From the cell containing the given text, extract its center point as [x, y] coordinate. 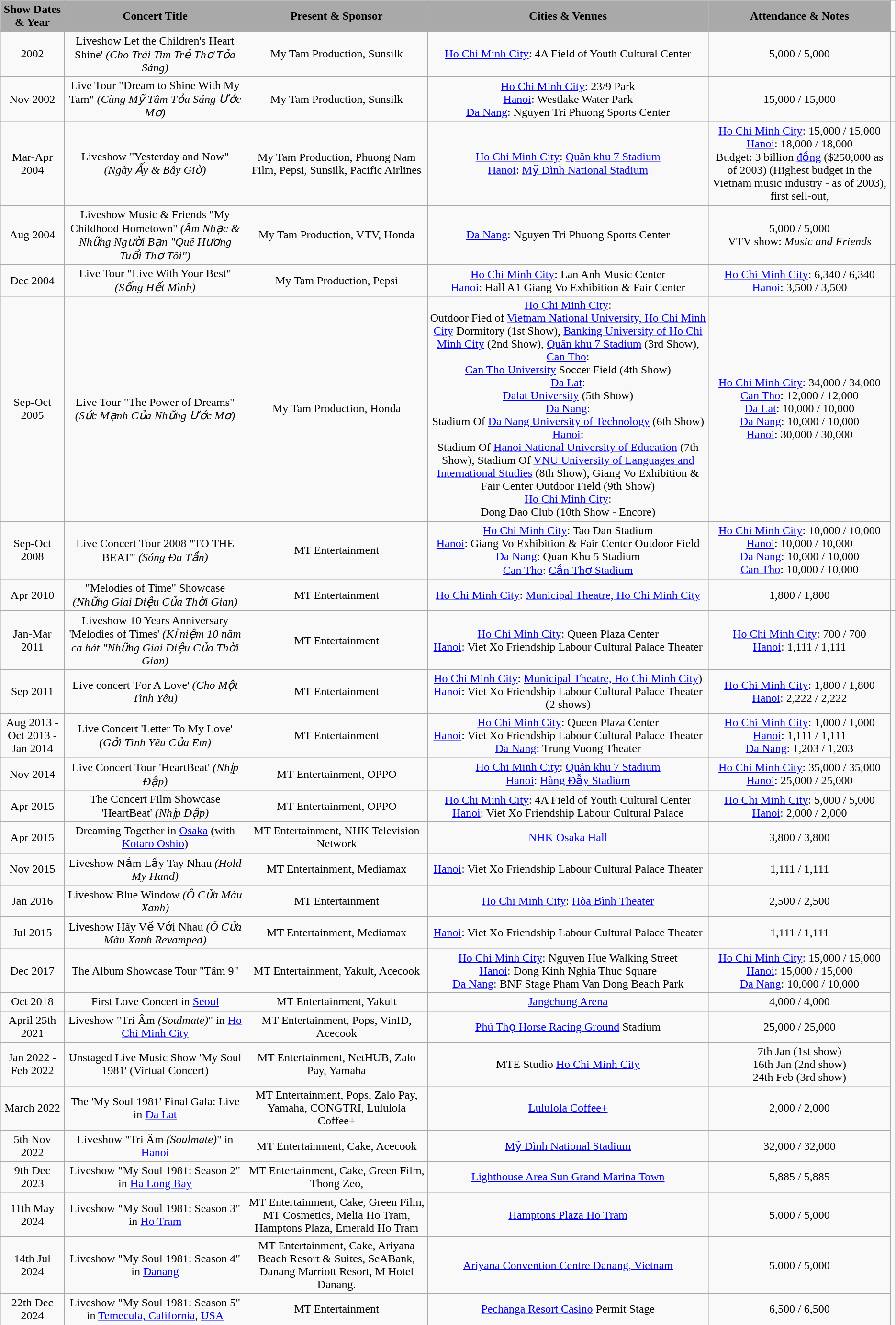
Phú Thọ Horse Racing Ground Stadium [568, 1026]
Nov 2002 [33, 99]
Lululola Coffee+ [568, 1108]
MT Entertainment, Cake, Acecook [337, 1146]
Ho Chi Minh City: Municipal Theatre, Ho Chi Minh City [568, 595]
Liveshow "Tri Âm (Soulmate)" in Hanoi [155, 1146]
5,000 / 5,000VTV show: Music and Friends [799, 235]
1,800 / 1,800 [799, 595]
Nov 2015 [33, 869]
Ho Chi Minh City: 5,000 / 5,000Hanoi: 2,000 / 2,000 [799, 806]
Mỹ Đình National Stadium [568, 1146]
Sep-Oct 2008 [33, 550]
Jan-Mar 2011 [33, 640]
Liveshow "My Soul 1981: Season 5" in Temecula, California, USA [155, 1309]
Mar-Apr 2004 [33, 164]
Ariyana Convention Centre Danang, Vietnam [568, 1265]
Liveshow Nắm Lấy Tay Nhau (Hold My Hand) [155, 869]
Jan 2022 - Feb 2022 [33, 1064]
Live Concert Tour 'HeartBeat' (Nhịp Đập) [155, 774]
32,000 / 32,000 [799, 1146]
7th Jan (1st show)16th Jan (2nd show)24th Feb (3rd show) [799, 1064]
April 25th 2021 [33, 1026]
MT Entertainment, Yakult, Acecook [337, 971]
Attendance & Notes [799, 16]
My Tam Production, Phuong Nam Film, Pepsi, Sunsilk, Pacific Airlines [337, 164]
Ho Chi Minh City: Lan Anh Music CenterHanoi: Hall A1 Giang Vo Exhibition & Fair Center [568, 281]
Liveshow "My Soul 1981: Season 2" in Ha Long Bay [155, 1177]
Ho Chi Minh City: Queen Plaza CenterHanoi: Viet Xo Friendship Labour Cultural Palace Theater [568, 640]
Present & Sponsor [337, 16]
Pechanga Resort Casino Permit Stage [568, 1309]
"Melodies of Time" Showcase (Những Giai Điệu Của Thời Gian) [155, 595]
Liveshow Hãy Về Với Nhau (Ô Cửa Màu Xanh Revamped) [155, 932]
Ho Chi Minh City: Queen Plaza CenterHanoi: Viet Xo Friendship Labour Cultural Palace TheaterDa Nang: Trung Vuong Theater [568, 735]
5th Nov 2022 [33, 1146]
9th Dec 2023 [33, 1177]
2,000 / 2,000 [799, 1108]
Dec 2004 [33, 281]
4,000 / 4,000 [799, 1002]
2,500 / 2,500 [799, 901]
Liveshow "Yesterday and Now" (Ngày Ấy & Bây Giờ) [155, 164]
Ho Chi Minh City: 15,000 / 15,000Hanoi: 15,000 / 15,000Da Nang: 10,000 / 10,000 [799, 971]
Liveshow Let the Children's Heart Shine' (Cho Trái Tim Trẻ Thơ Tỏa Sáng) [155, 54]
Live concert 'For A Love' (Cho Một Tình Yêu) [155, 691]
Liveshow Music & Friends "My Childhood Hometown" (Âm Nhạc & Những Người Bạn "Quê Hương Tuổi Thơ Tôi") [155, 235]
Liveshow 10 Years Anniversary 'Melodies of Times' (Kỉ niệm 10 năm ca hát "Những Giai Điệu Của Thời Gian) [155, 640]
Ho Chi Minh City: 34,000 / 34,000Can Tho: 12,000 / 12,000Da Lat: 10,000 / 10,000Da Nang: 10,000 / 10,000Hanoi: 30,000 / 30,000 [799, 409]
Aug 2013 - Oct 2013 - Jan 2014 [33, 735]
2002 [33, 54]
Ho Chi Minh City: 1,000 / 1,000Hanoi: 1,111 / 1,111Da Nang: 1,203 / 1,203 [799, 735]
Show Dates & Year [33, 16]
The Album Showcase Tour "Tâm 9" [155, 971]
Ho Chi Minh City: 6,340 / 6,340Hanoi: 3,500 / 3,500 [799, 281]
Nov 2014 [33, 774]
Aug 2004 [33, 235]
My Tam Production, Honda [337, 409]
Ho Chi Minh City: Quân khu 7 StadiumHanoi: Mỹ Đình National Stadium [568, 164]
Cities & Venues [568, 16]
Ho Chi Minh City: 23/9 ParkHanoi: Westlake Water ParkDa Nang: Nguyen Tri Phuong Sports Center [568, 99]
Ho Chi Minh City: 4A Field of Youth Cultural CenterHanoi: Viet Xo Friendship Labour Cultural Palace [568, 806]
5,885 / 5,885 [799, 1177]
Jul 2015 [33, 932]
25,000 / 25,000 [799, 1026]
22th Dec 2024 [33, 1309]
Lighthouse Area Sun Grand Marina Town [568, 1177]
MT Entertainment, Cake, Ariyana Beach Resort & Suites, SeABank, Danang Marriott Resort, M Hotel Danang. [337, 1265]
The 'My Soul 1981' Final Gala: Live in Da Lat [155, 1108]
Liveshow "My Soul 1981: Season 3" in Ho Tram [155, 1214]
Ho Chi Minh City: 700 / 700Hanoi: 1,111 / 1,111 [799, 640]
Ho Chi Minh City: 4A Field of Youth Cultural Center [568, 54]
My Tam Production, Pepsi [337, 281]
MT Entertainment, Pops, VinID, Acecook [337, 1026]
5,000 / 5,000 [799, 54]
Jan 2016 [33, 901]
Ho Chi Minh City: Hòa Bình Theater [568, 901]
Ho Chi Minh City: 35,000 / 35,000Hanoi: 25,000 / 25,000 [799, 774]
15,000 / 15,000 [799, 99]
Sep-Oct 2005 [33, 409]
Oct 2018 [33, 1002]
MT Entertainment, Yakult [337, 1002]
Unstaged Live Music Show 'My Soul 1981' (Virtual Concert) [155, 1064]
6,500 / 6,500 [799, 1309]
Liveshow Blue Window (Ô Cửa Màu Xanh) [155, 901]
Ho Chi Minh City: Nguyen Hue Walking StreetHanoi: Dong Kinh Nghia Thuc SquareDa Nang: BNF Stage Pham Van Dong Beach Park [568, 971]
MT Entertainment, NHK Television Network [337, 838]
Ho Chi Minh City: 1,800 / 1,800Hanoi: 2,222 / 2,222 [799, 691]
Jangchung Arena [568, 1002]
Hamptons Plaza Ho Tram [568, 1214]
Apr 2010 [33, 595]
Live Tour "Live With Your Best" (Sống Hết Mình) [155, 281]
MTE Studio Ho Chi Minh City [568, 1064]
3,800 / 3,800 [799, 838]
Sep 2011 [33, 691]
MT Entertainment, Cake, Green Film, MT Cosmetics, Melia Ho Tram, Hamptons Plaza, Emerald Ho Tram [337, 1214]
14th Jul 2024 [33, 1265]
MT Entertainment, Pops, Zalo Pay, Yamaha, CONGTRI, Lululola Coffee+ [337, 1108]
Da Nang: Nguyen Tri Phuong Sports Center [568, 235]
The Concert Film Showcase 'HeartBeat' (Nhịp Đập) [155, 806]
Live Concert 'Letter To My Love' (Gởi Tình Yêu Của Em) [155, 735]
Concert Title [155, 16]
My Tam Production, VTV, Honda [337, 235]
Live Tour "Dream to Shine With My Tam" (Cùng Mỹ Tâm Tỏa Sáng Ước Mơ) [155, 99]
March 2022 [33, 1108]
11th May 2024 [33, 1214]
Ho Chi Minh City: Tao Dan StadiumHanoi: Giang Vo Exhibition & Fair Center Outdoor FieldDa Nang: Quan Khu 5 StadiumCan Tho: Cần Thơ Stadium [568, 550]
MT Entertainment, Cake, Green Film, Thong Zeo, [337, 1177]
Dreaming Together in Osaka (with Kotaro Oshio) [155, 838]
NHK Osaka Hall [568, 838]
MT Entertainment, NetHUB, Zalo Pay, Yamaha [337, 1064]
Liveshow "My Soul 1981: Season 4" in Danang [155, 1265]
Dec 2017 [33, 971]
Ho Chi Minh City: Municipal Theatre, Ho Chi Minh City)Hanoi: Viet Xo Friendship Labour Cultural Palace Theater (2 shows) [568, 691]
Live Concert Tour 2008 "TO THE BEAT" (Sóng Đa Tần) [155, 550]
Ho Chi Minh City: 10,000 / 10,000Hanoi: 10,000 / 10,000Da Nang: 10,000 / 10,000Can Tho: 10,000 / 10,000 [799, 550]
Liveshow "Tri Âm (Soulmate)" in Ho Chi Minh City [155, 1026]
Live Tour "The Power of Dreams" (Sức Mạnh Của Những Ước Mơ) [155, 409]
Ho Chi Minh City: Quân khu 7 StadiumHanoi: Hàng Đẫy Stadium [568, 774]
First Love Concert in Seoul [155, 1002]
